Capture the cell that displays the provided text and extract its (x, y) central coordinate. 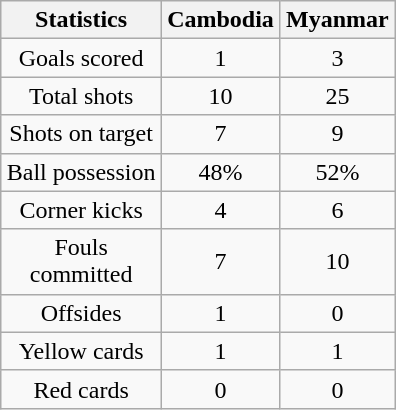
3 (337, 58)
9 (337, 134)
Fouls committed (82, 262)
48% (221, 172)
25 (337, 96)
Offsides (82, 313)
Statistics (82, 20)
Red cards (82, 389)
Shots on target (82, 134)
Myanmar (337, 20)
Ball possession (82, 172)
Cambodia (221, 20)
Total shots (82, 96)
4 (221, 210)
52% (337, 172)
Corner kicks (82, 210)
Yellow cards (82, 351)
6 (337, 210)
Goals scored (82, 58)
